Find where the given text appears and provide that cell's center as (x, y) coordinate. 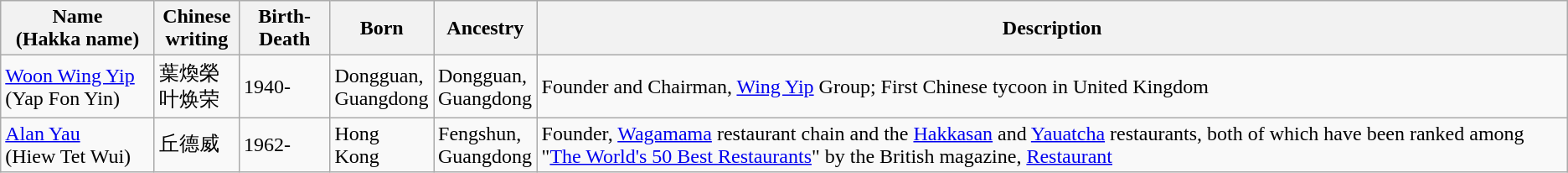
Woon Wing Yip(Yap Fon Yin) (78, 86)
Chinese writing (196, 29)
Description (1052, 29)
Hong Kong (382, 144)
葉煥榮叶焕荣 (196, 86)
Fengshun, Guangdong (486, 144)
Birth-Death (285, 29)
Name(Hakka name) (78, 29)
1940- (285, 86)
Ancestry (486, 29)
Alan Yau(Hiew Tet Wui) (78, 144)
丘德威 (196, 144)
1962- (285, 144)
Born (382, 29)
Founder and Chairman, Wing Yip Group; First Chinese tycoon in United Kingdom (1052, 86)
